Identify which cell holds the provided text, then report its (x, y) central coordinate. 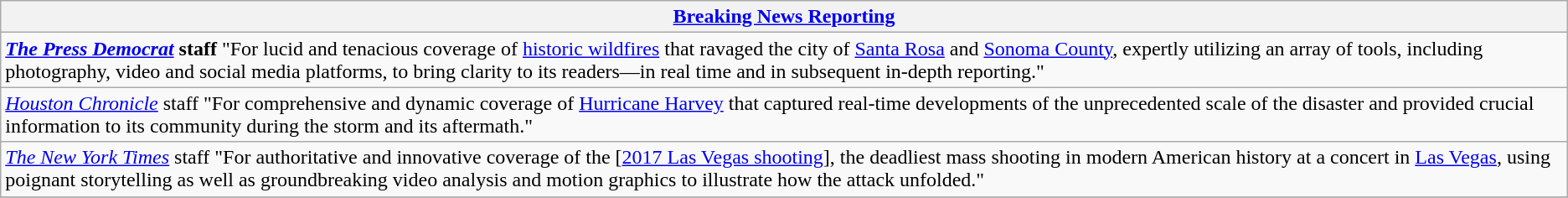
Breaking News Reporting (784, 17)
